From the cell containing the given text, extract its center point as (X, Y) coordinate. 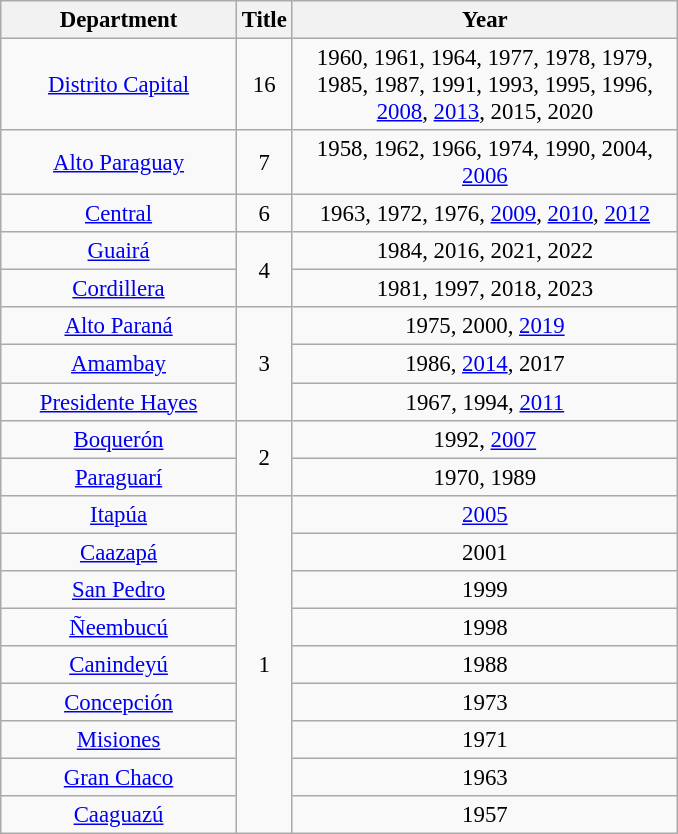
1988 (485, 665)
1967, 1994, 2011 (485, 402)
16 (264, 85)
1973 (485, 702)
2001 (485, 552)
4 (264, 270)
2 (264, 458)
1984, 2016, 2021, 2022 (485, 251)
3 (264, 364)
Caaguazú (119, 815)
Alto Paraguay (119, 162)
1963 (485, 778)
1981, 1997, 2018, 2023 (485, 289)
Itapúa (119, 514)
1958, 1962, 1966, 1974, 1990, 2004, 2006 (485, 162)
Boquerón (119, 439)
Alto Paraná (119, 327)
San Pedro (119, 590)
1 (264, 664)
7 (264, 162)
1999 (485, 590)
Cordillera (119, 289)
Canindeyú (119, 665)
1998 (485, 627)
Gran Chaco (119, 778)
1975, 2000, 2019 (485, 327)
Amambay (119, 364)
1960, 1961, 1964, 1977, 1978, 1979, 1985, 1987, 1991, 1993, 1995, 1996, 2008, 2013, 2015, 2020 (485, 85)
Paraguarí (119, 477)
Distrito Capital (119, 85)
Year (485, 20)
Department (119, 20)
1971 (485, 740)
6 (264, 214)
2005 (485, 514)
Concepción (119, 702)
Presidente Hayes (119, 402)
Ñeembucú (119, 627)
Central (119, 214)
1963, 1972, 1976, 2009, 2010, 2012 (485, 214)
1957 (485, 815)
Guairá (119, 251)
Caazapá (119, 552)
Misiones (119, 740)
1970, 1989 (485, 477)
Title (264, 20)
1992, 2007 (485, 439)
1986, 2014, 2017 (485, 364)
